Provide the (X, Y) coordinate of the cell's center where the given text is located.  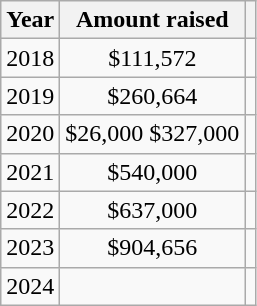
2024 (30, 286)
2022 (30, 210)
2019 (30, 96)
2018 (30, 58)
$637,000 (152, 210)
Year (30, 20)
$904,656 (152, 248)
$111,572 (152, 58)
$540,000 (152, 172)
2023 (30, 248)
$26,000 $327,000 (152, 134)
2020 (30, 134)
2021 (30, 172)
$260,664 (152, 96)
Amount raised (152, 20)
